Find where the given text appears and provide that cell's center as [X, Y] coordinate. 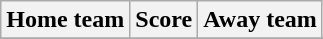
Home team [66, 20]
Score [164, 20]
Away team [260, 20]
